Return [x, y] of the center of cell containing provided text 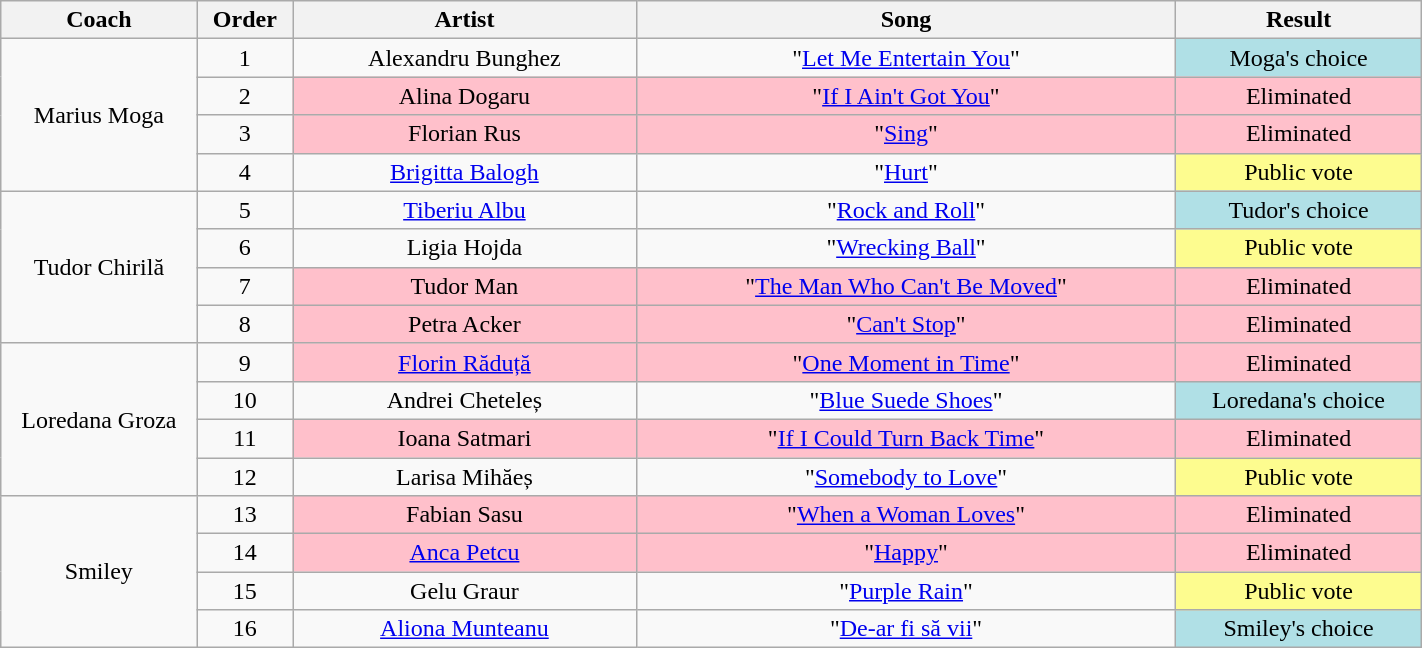
Alina Dogaru [464, 96]
"De-ar fi să vii" [906, 629]
Petra Acker [464, 324]
11 [245, 438]
Tiberiu Albu [464, 210]
5 [245, 210]
8 [245, 324]
"The Man Who Can't Be Moved" [906, 286]
Loredana's choice [1298, 400]
Ligia Hojda [464, 248]
7 [245, 286]
"Blue Suede Shoes" [906, 400]
Fabian Sasu [464, 515]
Tudor's choice [1298, 210]
Song [906, 20]
9 [245, 362]
Gelu Graur [464, 591]
"Somebody to Love" [906, 477]
Smiley [99, 572]
Anca Petcu [464, 553]
"Sing" [906, 134]
Loredana Groza [99, 419]
4 [245, 172]
10 [245, 400]
Marius Moga [99, 115]
Aliona Munteanu [464, 629]
Result [1298, 20]
12 [245, 477]
1 [245, 58]
14 [245, 553]
Tudor Man [464, 286]
Andrei Cheteleș [464, 400]
13 [245, 515]
Brigitta Balogh [464, 172]
"Happy" [906, 553]
"Rock and Roll" [906, 210]
"Hurt" [906, 172]
6 [245, 248]
2 [245, 96]
Moga's choice [1298, 58]
Alexandru Bunghez [464, 58]
"Let Me Entertain You" [906, 58]
Order [245, 20]
3 [245, 134]
16 [245, 629]
"Purple Rain" [906, 591]
"Can't Stop" [906, 324]
"When a Woman Loves" [906, 515]
Florin Răduță [464, 362]
Florian Rus [464, 134]
Larisa Mihăeș [464, 477]
15 [245, 591]
Tudor Chirilă [99, 267]
Smiley's choice [1298, 629]
Artist [464, 20]
"If I Ain't Got You" [906, 96]
Coach [99, 20]
"Wrecking Ball" [906, 248]
Ioana Satmari [464, 438]
"If I Could Turn Back Time" [906, 438]
"One Moment in Time" [906, 362]
